Scan for the cell matching the given text and deliver its (x, y) coordinate at center. 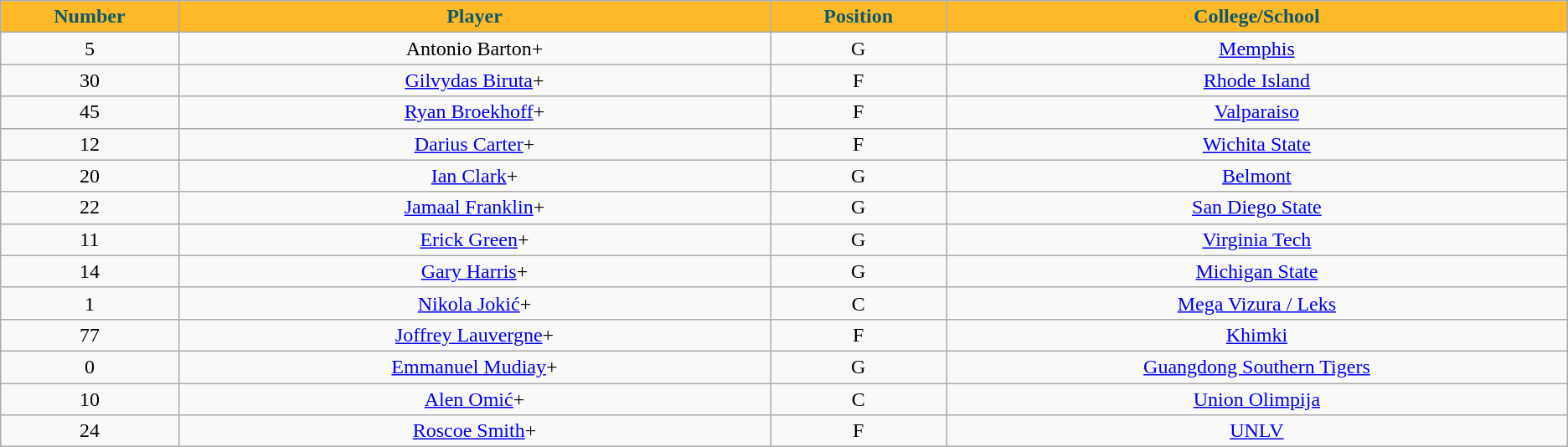
Erick Green+ (474, 239)
Valparaiso (1257, 112)
Nikola Jokić+ (474, 303)
0 (90, 367)
Darius Carter+ (474, 144)
77 (90, 335)
Guangdong Southern Tigers (1257, 367)
Position (859, 17)
11 (90, 239)
5 (90, 49)
Rhode Island (1257, 80)
24 (90, 431)
30 (90, 80)
12 (90, 144)
San Diego State (1257, 208)
Khimki (1257, 335)
1 (90, 303)
College/School (1257, 17)
Joffrey Lauvergne+ (474, 335)
45 (90, 112)
Virginia Tech (1257, 239)
Ryan Broekhoff+ (474, 112)
14 (90, 271)
Number (90, 17)
Ian Clark+ (474, 176)
20 (90, 176)
Jamaal Franklin+ (474, 208)
Player (474, 17)
10 (90, 399)
Alen Omić+ (474, 399)
Wichita State (1257, 144)
Roscoe Smith+ (474, 431)
Memphis (1257, 49)
Gary Harris+ (474, 271)
Union Olimpija (1257, 399)
Gilvydas Biruta+ (474, 80)
Mega Vizura / Leks (1257, 303)
Michigan State (1257, 271)
Emmanuel Mudiay+ (474, 367)
22 (90, 208)
Belmont (1257, 176)
UNLV (1257, 431)
Antonio Barton+ (474, 49)
